Determine the [x, y] coordinate at the center of the cell enclosing the given text.  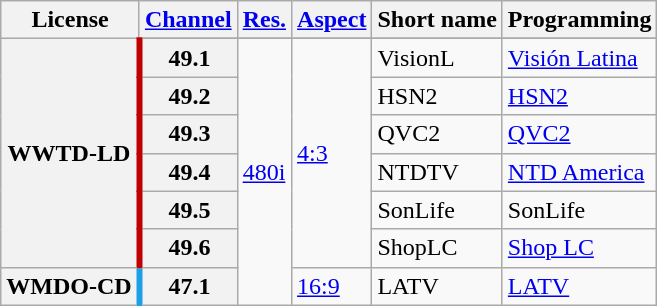
VisionL [437, 58]
WMDO-CD [70, 286]
49.1 [188, 58]
4:3 [332, 153]
47.1 [188, 286]
WWTD-LD [70, 153]
NTDTV [437, 172]
NTD America [580, 172]
Channel [188, 20]
Visión Latina [580, 58]
Aspect [332, 20]
49.3 [188, 134]
License [70, 20]
49.5 [188, 210]
16:9 [332, 286]
Short name [437, 20]
Programming [580, 20]
49.6 [188, 248]
ShopLC [437, 248]
49.2 [188, 96]
49.4 [188, 172]
Res. [264, 20]
Shop LC [580, 248]
480i [264, 172]
